Search for the cell housing the specified text and yield its (X, Y) center coordinate. 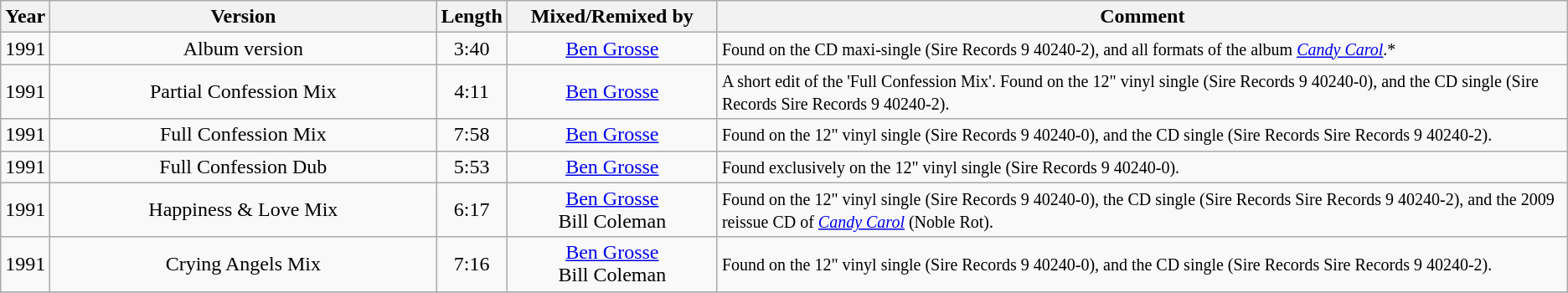
Album version (243, 49)
5:53 (472, 167)
Full Confession Dub (243, 167)
6:17 (472, 209)
Comment (1142, 17)
Found exclusively on the 12" vinyl single (Sire Records 9 40240-0). (1142, 167)
Length (472, 17)
7:58 (472, 135)
3:40 (472, 49)
4:11 (472, 92)
7:16 (472, 265)
Partial Confession Mix (243, 92)
Version (243, 17)
Full Confession Mix (243, 135)
Crying Angels Mix (243, 265)
Found on the CD maxi-single (Sire Records 9 40240-2), and all formats of the album Candy Carol.* (1142, 49)
Year (25, 17)
Happiness & Love Mix (243, 209)
Mixed/Remixed by (611, 17)
